Locate the cell with the specified text and output its [X, Y] center coordinate. 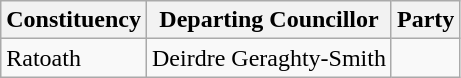
Departing Councillor [268, 20]
Party [425, 20]
Constituency [74, 20]
Ratoath [74, 58]
Deirdre Geraghty-Smith [268, 58]
